Capture the cell that displays the provided text and extract its [X, Y] central coordinate. 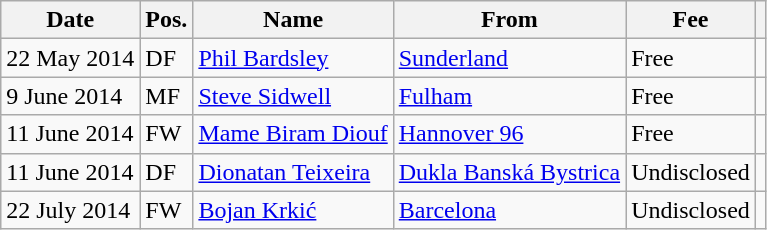
9 June 2014 [70, 96]
Dionatan Teixeira [293, 172]
Fee [691, 20]
Sunderland [509, 58]
22 July 2014 [70, 210]
MF [166, 96]
Dukla Banská Bystrica [509, 172]
Fulham [509, 96]
Hannover 96 [509, 134]
Steve Sidwell [293, 96]
From [509, 20]
22 May 2014 [70, 58]
Phil Bardsley [293, 58]
Name [293, 20]
Mame Biram Diouf [293, 134]
Barcelona [509, 210]
Bojan Krkić [293, 210]
Pos. [166, 20]
Date [70, 20]
